Pinpoint the cell where the given text exists, returning its [X, Y] midpoint coordinate. 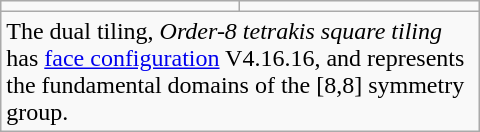
The dual tiling, Order-8 tetrakis square tiling has face configuration V4.16.16, and represents the fundamental domains of the [8,8] symmetry group. [240, 72]
